Extract the [x, y] coordinate from the center of the cell holding the provided text.  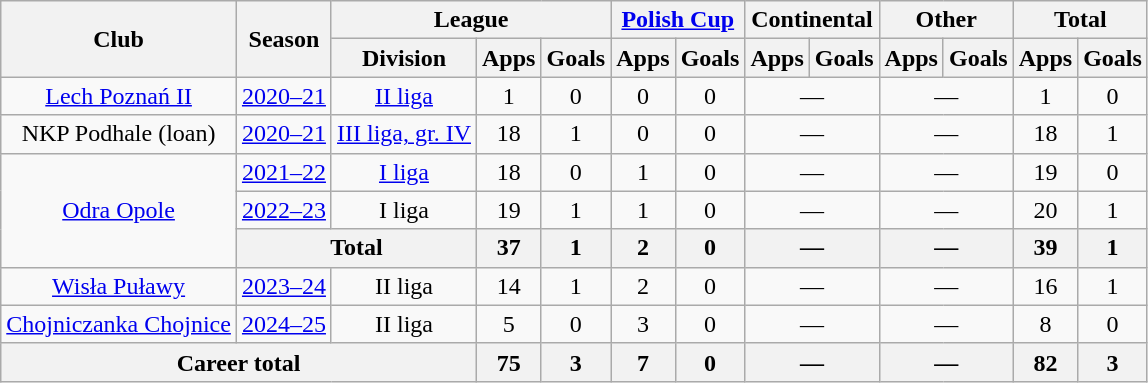
Wisła Puławy [119, 286]
2022–23 [284, 210]
2021–22 [284, 172]
16 [1045, 286]
NKP Podhale (loan) [119, 134]
82 [1045, 362]
2024–25 [284, 324]
League [470, 20]
Odra Opole [119, 210]
14 [509, 286]
20 [1045, 210]
75 [509, 362]
Polish Cup [678, 20]
III liga, gr. IV [404, 134]
Club [119, 39]
5 [509, 324]
Other [946, 20]
8 [1045, 324]
37 [509, 248]
39 [1045, 248]
Season [284, 39]
Career total [239, 362]
Division [404, 58]
Chojniczanka Chojnice [119, 324]
2023–24 [284, 286]
7 [643, 362]
Continental [812, 20]
Lech Poznań II [119, 96]
